Return (X, Y) of the center of cell containing provided text 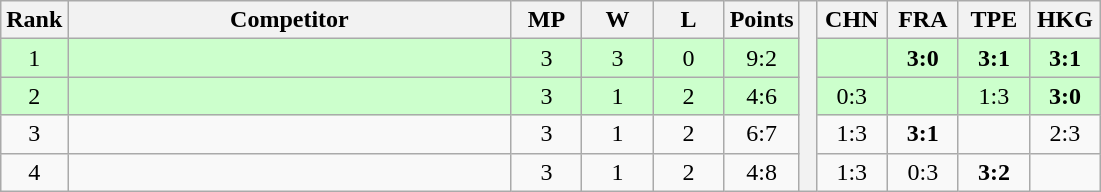
Points (762, 20)
Competitor (290, 20)
CHN (852, 20)
HKG (1064, 20)
4 (34, 172)
4:8 (762, 172)
9:2 (762, 58)
4:6 (762, 96)
TPE (994, 20)
0 (688, 58)
MP (546, 20)
W (618, 20)
FRA (922, 20)
2:3 (1064, 134)
3:2 (994, 172)
Rank (34, 20)
L (688, 20)
6:7 (762, 134)
